From the cell containing the given text, extract its center point as (X, Y) coordinate. 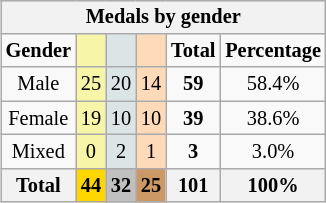
Medals by gender (164, 17)
2 (121, 152)
Female (38, 118)
44 (91, 185)
59 (193, 84)
1 (151, 152)
Mixed (38, 152)
3 (193, 152)
14 (151, 84)
58.4% (273, 84)
38.6% (273, 118)
20 (121, 84)
100% (273, 185)
32 (121, 185)
0 (91, 152)
39 (193, 118)
3.0% (273, 152)
19 (91, 118)
Percentage (273, 51)
Gender (38, 51)
Male (38, 84)
101 (193, 185)
